Locate the cell with the specified text and output its (X, Y) center coordinate. 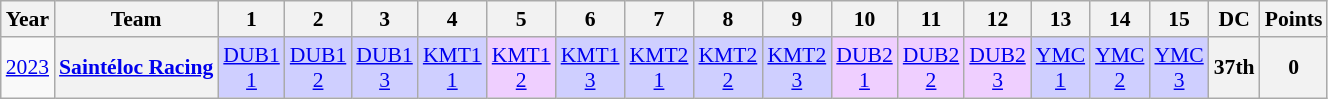
Points (1294, 19)
KMT22 (728, 68)
Team (136, 19)
15 (1178, 19)
3 (384, 19)
YMC2 (1120, 68)
1 (252, 19)
9 (796, 19)
KMT13 (590, 68)
DUB23 (998, 68)
11 (932, 19)
DUB13 (384, 68)
10 (864, 19)
8 (728, 19)
DUB22 (932, 68)
KMT11 (452, 68)
37th (1234, 68)
KMT21 (660, 68)
YMC3 (1178, 68)
2 (318, 19)
Saintéloc Racing (136, 68)
YMC1 (1060, 68)
DC (1234, 19)
4 (452, 19)
12 (998, 19)
6 (590, 19)
KMT12 (522, 68)
DUB11 (252, 68)
DUB21 (864, 68)
14 (1120, 19)
DUB12 (318, 68)
7 (660, 19)
0 (1294, 68)
KMT23 (796, 68)
Year (28, 19)
5 (522, 19)
13 (1060, 19)
2023 (28, 68)
